Capture the cell that displays the provided text and extract its (X, Y) central coordinate. 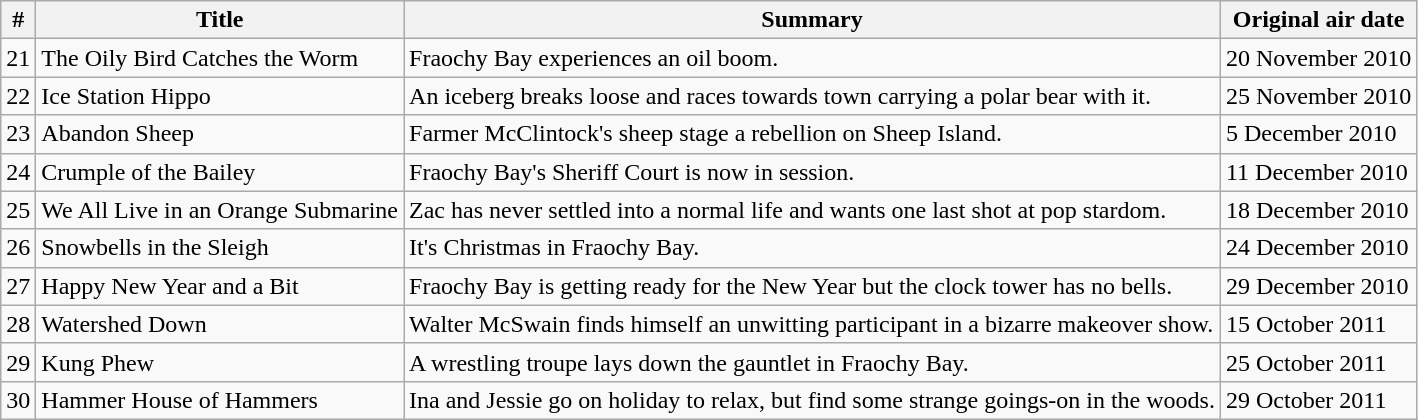
27 (18, 286)
Fraochy Bay is getting ready for the New Year but the clock tower has no bells. (812, 286)
29 December 2010 (1318, 286)
Summary (812, 20)
24 (18, 172)
Fraochy Bay's Sheriff Court is now in session. (812, 172)
Walter McSwain finds himself an unwitting participant in a bizarre makeover show. (812, 324)
Abandon Sheep (220, 134)
25 October 2011 (1318, 362)
Original air date (1318, 20)
24 December 2010 (1318, 248)
Snowbells in the Sleigh (220, 248)
Crumple of the Bailey (220, 172)
28 (18, 324)
15 October 2011 (1318, 324)
Kung Phew (220, 362)
23 (18, 134)
# (18, 20)
A wrestling troupe lays down the gauntlet in Fraochy Bay. (812, 362)
Fraochy Bay experiences an oil boom. (812, 58)
25 November 2010 (1318, 96)
29 (18, 362)
25 (18, 210)
Farmer McClintock's sheep stage a rebellion on Sheep Island. (812, 134)
20 November 2010 (1318, 58)
Title (220, 20)
22 (18, 96)
We All Live in an Orange Submarine (220, 210)
18 December 2010 (1318, 210)
21 (18, 58)
11 December 2010 (1318, 172)
5 December 2010 (1318, 134)
30 (18, 400)
The Oily Bird Catches the Worm (220, 58)
Happy New Year and a Bit (220, 286)
26 (18, 248)
Ice Station Hippo (220, 96)
Hammer House of Hammers (220, 400)
Watershed Down (220, 324)
Zac has never settled into a normal life and wants one last shot at pop stardom. (812, 210)
An iceberg breaks loose and races towards town carrying a polar bear with it. (812, 96)
It's Christmas in Fraochy Bay. (812, 248)
Ina and Jessie go on holiday to relax, but find some strange goings-on in the woods. (812, 400)
29 October 2011 (1318, 400)
